From the cell containing the given text, extract its center point as [x, y] coordinate. 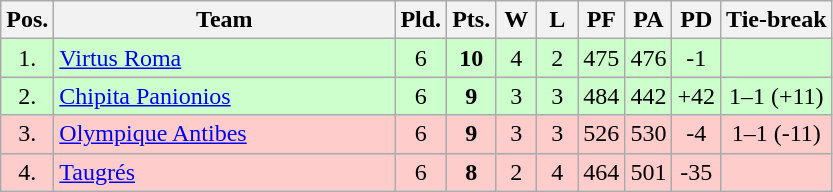
1–1 (-11) [777, 134]
Chipita Panionios [224, 96]
501 [648, 172]
526 [602, 134]
Tie-break [777, 20]
+42 [696, 96]
PD [696, 20]
W [516, 20]
Taugrés [224, 172]
442 [648, 96]
10 [472, 58]
475 [602, 58]
Virtus Roma [224, 58]
Pts. [472, 20]
4. [28, 172]
PA [648, 20]
476 [648, 58]
L [558, 20]
530 [648, 134]
464 [602, 172]
-4 [696, 134]
-35 [696, 172]
PF [602, 20]
Pos. [28, 20]
Team [224, 20]
8 [472, 172]
1. [28, 58]
3. [28, 134]
2. [28, 96]
Pld. [421, 20]
1–1 (+11) [777, 96]
484 [602, 96]
-1 [696, 58]
Olympique Antibes [224, 134]
